Detect which cell encompasses the target text, then output its [X, Y] center coordinate. 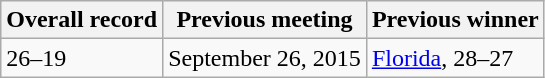
Previous meeting [265, 20]
September 26, 2015 [265, 58]
26–19 [82, 58]
Overall record [82, 20]
Florida, 28–27 [455, 58]
Previous winner [455, 20]
